Provide the [X, Y] coordinate of the cell's center where the given text is located.  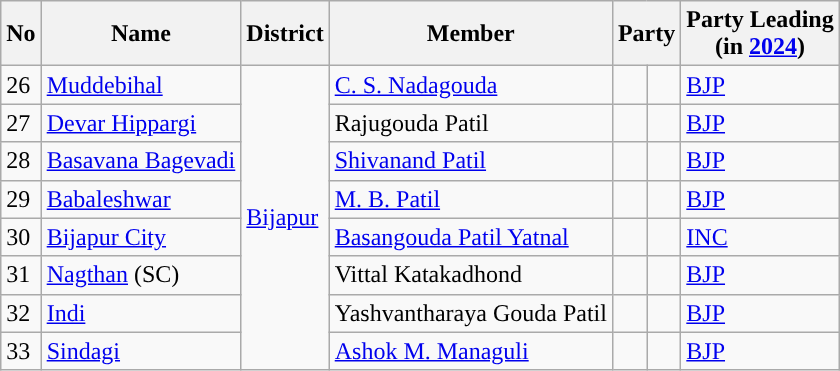
33 [21, 351]
30 [21, 237]
Party [646, 34]
Indi [141, 313]
Member [470, 34]
Shivanand Patil [470, 161]
Sindagi [141, 351]
Muddebihal [141, 85]
District [285, 34]
C. S. Nadagouda [470, 85]
26 [21, 85]
32 [21, 313]
Rajugouda Patil [470, 123]
31 [21, 275]
Party Leading(in 2024) [760, 34]
Basangouda Patil Yatnal [470, 237]
Bijapur [285, 218]
29 [21, 199]
M. B. Patil [470, 199]
Nagthan (SC) [141, 275]
Ashok M. Managuli [470, 351]
Basavana Bagevadi [141, 161]
Bijapur City [141, 237]
Vittal Katakadhond [470, 275]
Name [141, 34]
Devar Hippargi [141, 123]
28 [21, 161]
27 [21, 123]
No [21, 34]
INC [760, 237]
Babaleshwar [141, 199]
Yashvantharaya Gouda Patil [470, 313]
